Return [x, y] of the center of cell containing provided text 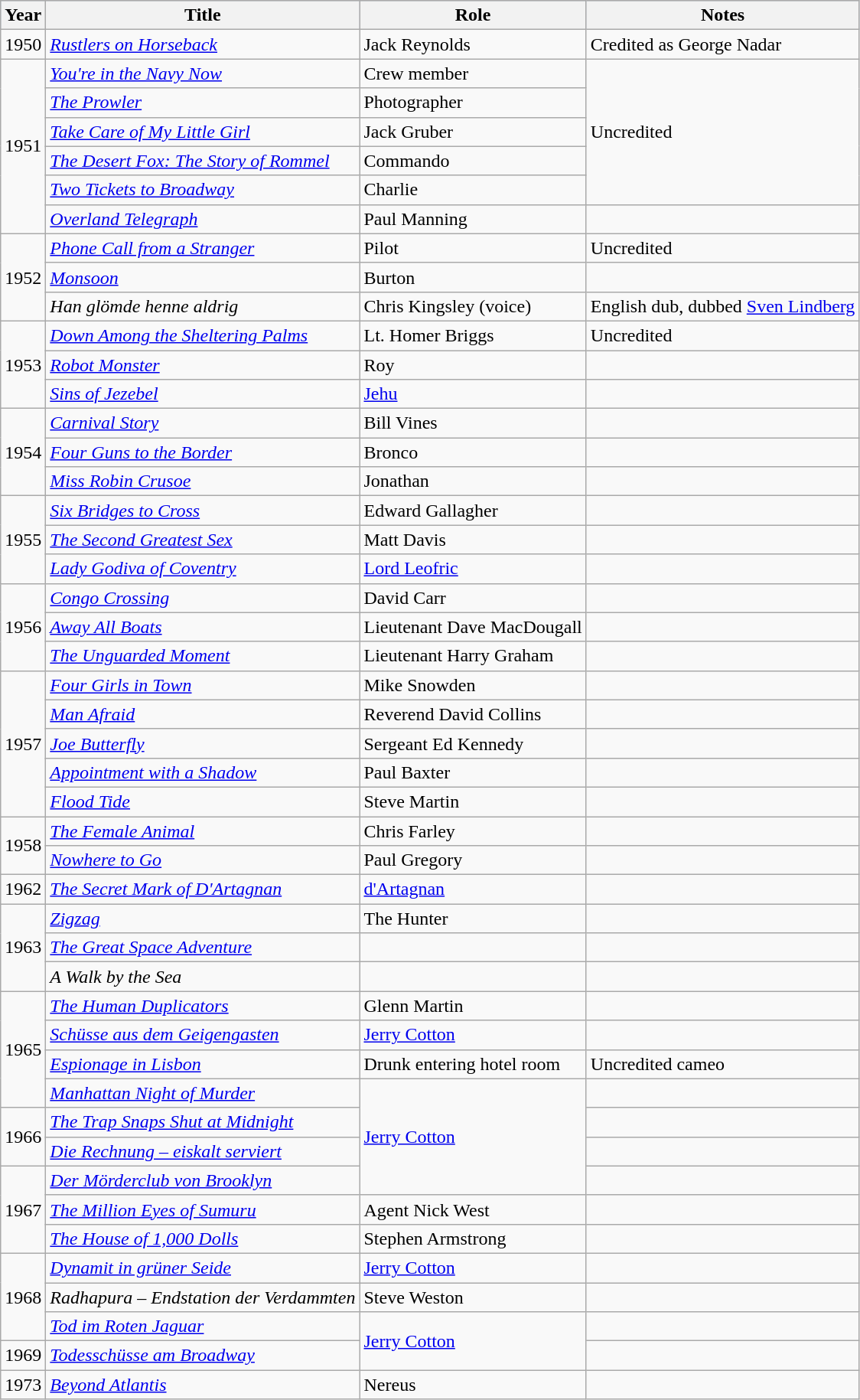
Away All Boats [203, 627]
Overland Telegraph [203, 219]
Flood Tide [203, 801]
1958 [23, 845]
Role [473, 15]
1973 [23, 1385]
The Second Greatest Sex [203, 540]
Nowhere to Go [203, 860]
Sergeant Ed Kennedy [473, 743]
Man Afraid [203, 714]
Reverend David Collins [473, 714]
1965 [23, 1049]
1950 [23, 44]
Steve Martin [473, 801]
Matt Davis [473, 540]
Paul Manning [473, 219]
Chris Farley [473, 831]
The Trap Snaps Shut at Midnight [203, 1122]
Jehu [473, 394]
The Unguarded Moment [203, 656]
Edward Gallagher [473, 511]
Sins of Jezebel [203, 394]
Two Tickets to Broadway [203, 190]
Joe Butterfly [203, 743]
The Prowler [203, 103]
Title [203, 15]
Radhapura – Endstation der Verdammten [203, 1297]
Four Guns to the Border [203, 452]
Miss Robin Crusoe [203, 481]
Monsoon [203, 277]
1955 [23, 540]
The Million Eyes of Sumuru [203, 1209]
Zigzag [203, 919]
Stephen Armstrong [473, 1238]
Glenn Martin [473, 1006]
d'Artagnan [473, 889]
Mike Snowden [473, 685]
Bronco [473, 452]
Paul Gregory [473, 860]
Tod im Roten Jaguar [203, 1327]
Photographer [473, 103]
A Walk by the Sea [203, 977]
Credited as George Nadar [722, 44]
Jack Gruber [473, 132]
Phone Call from a Stranger [203, 248]
Lieutenant Dave MacDougall [473, 627]
Bill Vines [473, 423]
Crew member [473, 73]
Four Girls in Town [203, 685]
1952 [23, 277]
English dub, dubbed Sven Lindberg [722, 306]
The Human Duplicators [203, 1006]
Take Care of My Little Girl [203, 132]
Todesschüsse am Broadway [203, 1356]
Espionage in Lisbon [203, 1064]
The Female Animal [203, 831]
Han glömde henne aldrig [203, 306]
Manhattan Night of Murder [203, 1093]
Rustlers on Horseback [203, 44]
Pilot [473, 248]
Agent Nick West [473, 1209]
Robot Monster [203, 365]
Lieutenant Harry Graham [473, 656]
Appointment with a Shadow [203, 772]
Commando [473, 161]
The Desert Fox: The Story of Rommel [203, 161]
David Carr [473, 598]
1969 [23, 1356]
1953 [23, 364]
1962 [23, 889]
Roy [473, 365]
Der Mörderclub von Brooklyn [203, 1180]
1957 [23, 743]
1966 [23, 1137]
1956 [23, 627]
The Secret Mark of D'Artagnan [203, 889]
1968 [23, 1297]
1951 [23, 146]
Notes [722, 15]
Lord Leofric [473, 569]
Nereus [473, 1385]
Year [23, 15]
Six Bridges to Cross [203, 511]
Carnival Story [203, 423]
1954 [23, 452]
Congo Crossing [203, 598]
Steve Weston [473, 1297]
Uncredited cameo [722, 1064]
Lady Godiva of Coventry [203, 569]
The Hunter [473, 919]
The Great Space Adventure [203, 948]
Jonathan [473, 481]
Schüsse aus dem Geigengasten [203, 1035]
Beyond Atlantis [203, 1385]
Lt. Homer Briggs [473, 335]
You're in the Navy Now [203, 73]
1967 [23, 1209]
1963 [23, 948]
Dynamit in grüner Seide [203, 1268]
Drunk entering hotel room [473, 1064]
Die Rechnung – eiskalt serviert [203, 1151]
Burton [473, 277]
Down Among the Sheltering Palms [203, 335]
Paul Baxter [473, 772]
Chris Kingsley (voice) [473, 306]
The House of 1,000 Dolls [203, 1238]
Charlie [473, 190]
Jack Reynolds [473, 44]
